Identify which cell holds the provided text, then report its (x, y) central coordinate. 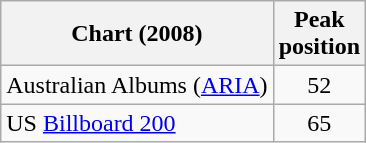
Australian Albums (ARIA) (137, 85)
US Billboard 200 (137, 123)
65 (319, 123)
52 (319, 85)
Chart (2008) (137, 34)
Peakposition (319, 34)
